Locate the cell with the specified text and output its [x, y] center coordinate. 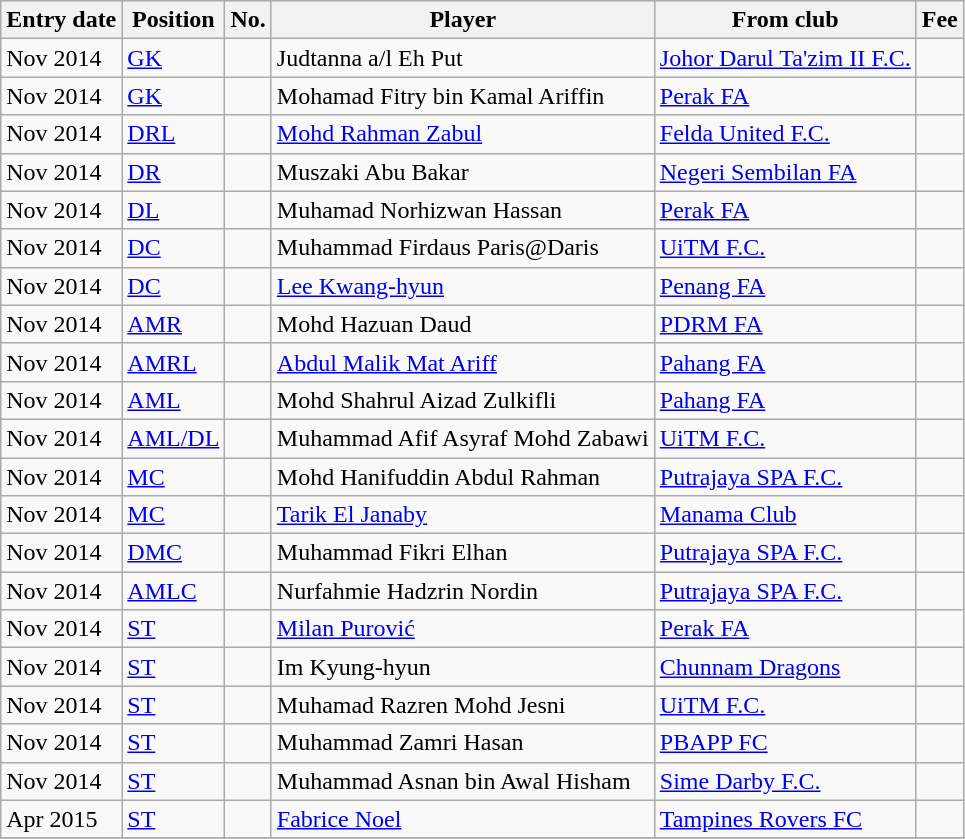
Muhammad Zamri Hasan [462, 743]
Tarik El Janaby [462, 515]
Muhammad Asnan bin Awal Hisham [462, 781]
Position [174, 20]
Muhamad Razren Mohd Jesni [462, 705]
AMRL [174, 362]
DRL [174, 134]
Felda United F.C. [785, 134]
Judtanna a/l Eh Put [462, 58]
Chunnam Dragons [785, 667]
AMR [174, 324]
Player [462, 20]
Muszaki Abu Bakar [462, 172]
Milan Purović [462, 629]
DMC [174, 553]
Mohd Rahman Zabul [462, 134]
Fee [940, 20]
Apr 2015 [62, 819]
Mohd Shahrul Aizad Zulkifli [462, 400]
DL [174, 210]
Johor Darul Ta'zim II F.C. [785, 58]
AML/DL [174, 438]
Abdul Malik Mat Ariff [462, 362]
PDRM FA [785, 324]
Mohamad Fitry bin Kamal Ariffin [462, 96]
Tampines Rovers FC [785, 819]
Muhammad Fikri Elhan [462, 553]
Nurfahmie Hadzrin Nordin [462, 591]
Mohd Hazuan Daud [462, 324]
Manama Club [785, 515]
Negeri Sembilan FA [785, 172]
No. [248, 20]
AML [174, 400]
Lee Kwang-hyun [462, 286]
AMLC [174, 591]
Penang FA [785, 286]
Mohd Hanifuddin Abdul Rahman [462, 477]
Im Kyung-hyun [462, 667]
Entry date [62, 20]
Muhammad Afif Asyraf Mohd Zabawi [462, 438]
Sime Darby F.C. [785, 781]
From club [785, 20]
DR [174, 172]
PBAPP FC [785, 743]
Muhamad Norhizwan Hassan [462, 210]
Muhammad Firdaus Paris@Daris [462, 248]
Fabrice Noel [462, 819]
